Return [x, y] of the center of cell containing provided text 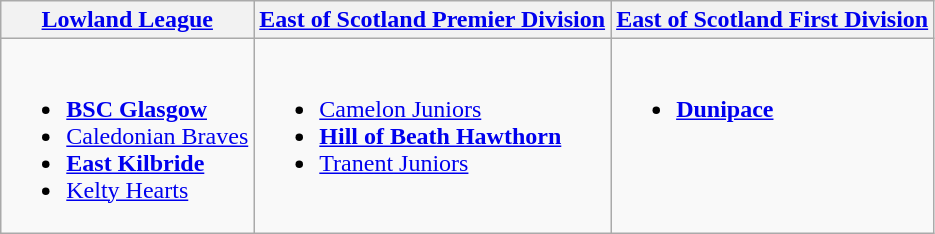
East of Scotland First Division [772, 20]
Camelon JuniorsHill of Beath HawthornTranent Juniors [432, 136]
Lowland League [128, 20]
BSC GlasgowCaledonian BravesEast KilbrideKelty Hearts [128, 136]
East of Scotland Premier Division [432, 20]
Dunipace [772, 136]
